Determine the (X, Y) coordinate at the center of the cell enclosing the given text.  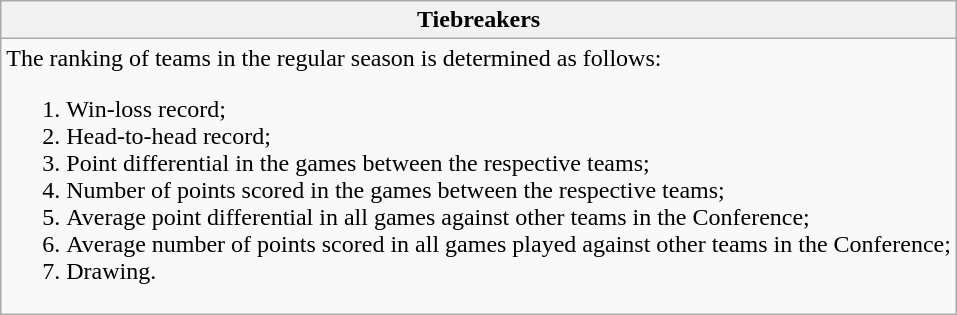
Tiebreakers (479, 20)
